Search for the cell housing the specified text and yield its [x, y] center coordinate. 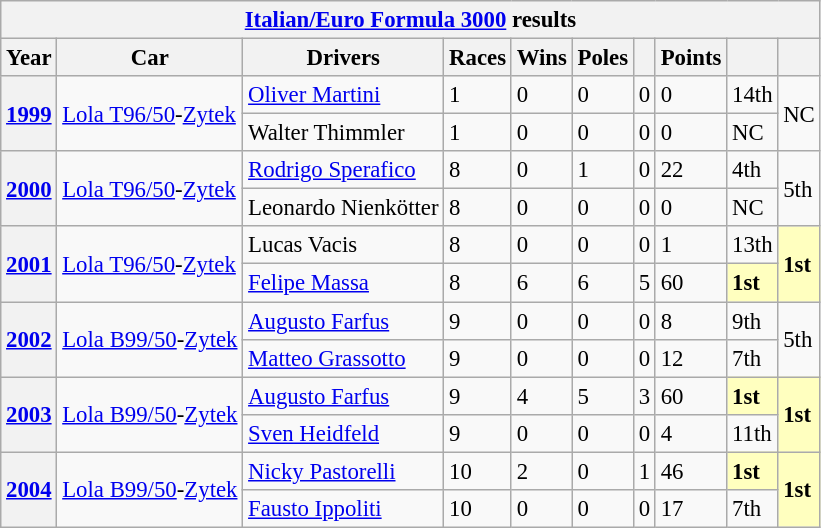
2002 [29, 340]
4th [752, 170]
3 [644, 396]
Rodrigo Sperafico [344, 170]
Year [29, 58]
Wins [542, 58]
1999 [29, 114]
Drivers [344, 58]
Italian/Euro Formula 3000 results [410, 20]
Sven Heidfeld [344, 433]
Leonardo Nienkötter [344, 208]
Car [150, 58]
2004 [29, 490]
Points [690, 58]
12 [690, 358]
9th [752, 321]
Nicky Pastorelli [344, 471]
2 [542, 471]
2000 [29, 188]
Matteo Grassotto [344, 358]
2003 [29, 414]
2001 [29, 264]
11th [752, 433]
Walter Thimmler [344, 133]
Felipe Massa [344, 283]
Races [478, 58]
Poles [602, 58]
46 [690, 471]
Fausto Ippoliti [344, 509]
14th [752, 95]
Lucas Vacis [344, 245]
13th [752, 245]
17 [690, 509]
22 [690, 170]
Oliver Martini [344, 95]
